Pinpoint the cell where the given text exists, returning its [x, y] midpoint coordinate. 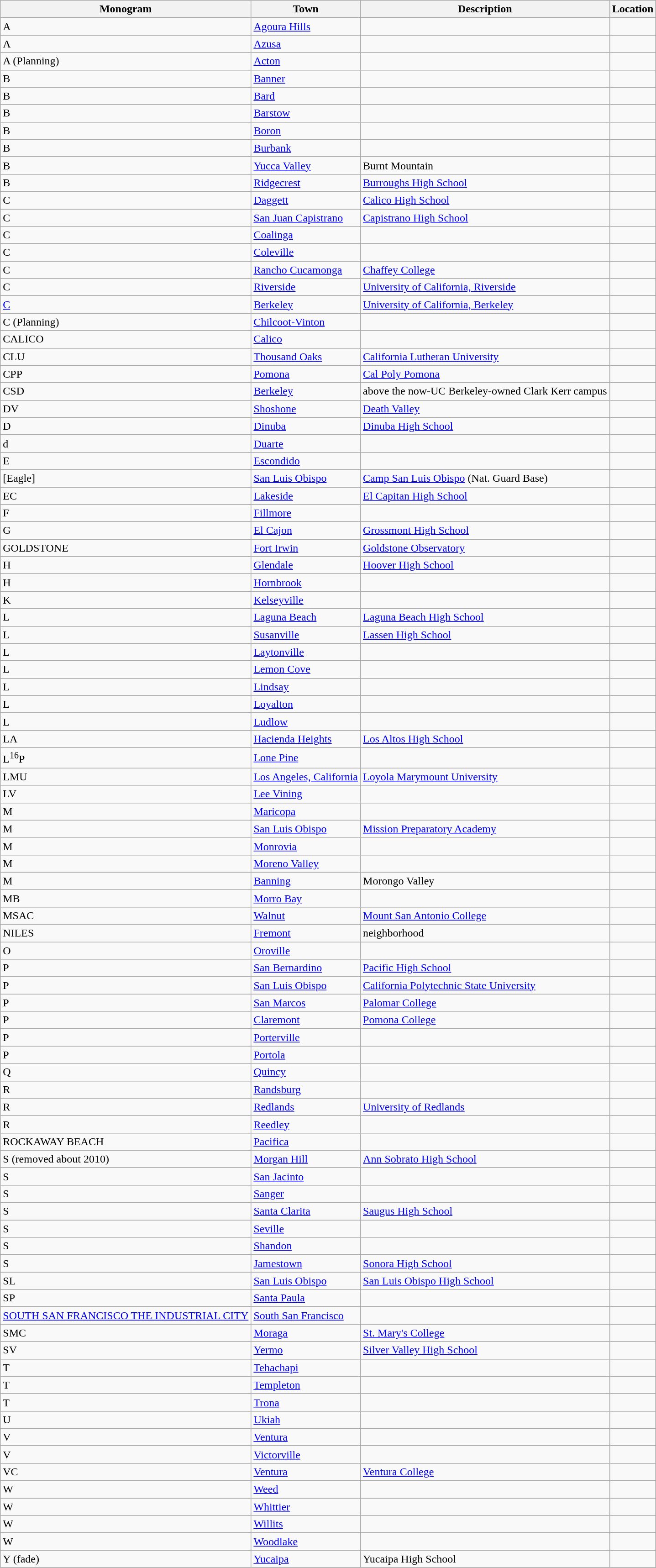
Moreno Valley [306, 863]
EC [126, 495]
San Juan Capistrano [306, 218]
Laytonville [306, 652]
Lemon Cove [306, 669]
L16P [126, 758]
Woodlake [306, 1542]
ROCKAWAY BEACH [126, 1142]
Ventura College [485, 1472]
University of California, Riverside [485, 287]
Calico [306, 339]
Silver Valley High School [485, 1350]
Seville [306, 1229]
Lee Vining [306, 794]
NILES [126, 933]
Glendale [306, 565]
Banner [306, 79]
CALICO [126, 339]
Claremont [306, 1020]
Weed [306, 1489]
Mount San Antonio College [485, 916]
Jamestown [306, 1263]
SOUTH SAN FRANCISCO THE INDUSTRIAL CITY [126, 1315]
Monogram [126, 9]
E [126, 461]
Capistrano High School [485, 218]
Fort Irwin [306, 548]
Whittier [306, 1507]
SL [126, 1281]
MB [126, 898]
Ukiah [306, 1420]
A (Planning) [126, 61]
Agoura Hills [306, 26]
U [126, 1420]
Walnut [306, 916]
S (removed about 2010) [126, 1159]
Porterville [306, 1037]
San Jacinto [306, 1176]
Yucaipa High School [485, 1559]
Azusa [306, 44]
Daggett [306, 200]
SP [126, 1298]
Pacifica [306, 1142]
Location [633, 9]
neighborhood [485, 933]
G [126, 531]
Lakeside [306, 495]
Yucca Valley [306, 165]
D [126, 426]
Burbank [306, 148]
LMU [126, 777]
Coleville [306, 253]
Saugus High School [485, 1211]
Yucaipa [306, 1559]
Maricopa [306, 811]
Laguna Beach [306, 617]
Morongo Valley [485, 881]
Hacienda Heights [306, 739]
Morgan Hill [306, 1159]
Town [306, 9]
LA [126, 739]
San Bernardino [306, 968]
University of California, Berkeley [485, 305]
South San Francisco [306, 1315]
LV [126, 794]
Y (fade) [126, 1559]
Fremont [306, 933]
Moraga [306, 1333]
CLU [126, 357]
Dinuba [306, 426]
Hoover High School [485, 565]
Coalinga [306, 235]
San Luis Obispo High School [485, 1281]
Santa Clarita [306, 1211]
Pacific High School [485, 968]
Lassen High School [485, 635]
Kelseyville [306, 600]
Chilcoot-Vinton [306, 322]
Cal Poly Pomona [485, 374]
Reedley [306, 1124]
California Polytechnic State University [485, 985]
Tehachapi [306, 1368]
Morro Bay [306, 898]
Santa Paula [306, 1298]
Randsburg [306, 1089]
Portola [306, 1055]
Goldstone Observatory [485, 548]
Palomar College [485, 1003]
Loyalton [306, 704]
Redlands [306, 1107]
Bard [306, 96]
Sanger [306, 1194]
Los Altos High School [485, 739]
Ridgecrest [306, 183]
K [126, 600]
Mission Preparatory Academy [485, 829]
Acton [306, 61]
Yermo [306, 1350]
Grossmont High School [485, 531]
Rancho Cucamonga [306, 270]
Riverside [306, 287]
Susanville [306, 635]
Lindsay [306, 687]
Ann Sobrato High School [485, 1159]
Thousand Oaks [306, 357]
Willits [306, 1524]
Ludlow [306, 721]
Camp San Luis Obispo (Nat. Guard Base) [485, 478]
Description [485, 9]
Monrovia [306, 846]
Burnt Mountain [485, 165]
Lone Pine [306, 758]
Dinuba High School [485, 426]
Escondido [306, 461]
Templeton [306, 1385]
Death Valley [485, 409]
Banning [306, 881]
O [126, 951]
MSAC [126, 916]
CSD [126, 391]
St. Mary's College [485, 1333]
University of Redlands [485, 1107]
Hornbrook [306, 583]
Quincy [306, 1072]
El Cajon [306, 531]
Duarte [306, 443]
California Lutheran University [485, 357]
Trona [306, 1402]
Q [126, 1072]
Los Angeles, California [306, 777]
CPP [126, 374]
Shandon [306, 1246]
Sonora High School [485, 1263]
Barstow [306, 113]
[Eagle] [126, 478]
Fillmore [306, 513]
GOLDSTONE [126, 548]
Pomona College [485, 1020]
Victorville [306, 1454]
El Capitan High School [485, 495]
Laguna Beach High School [485, 617]
d [126, 443]
Oroville [306, 951]
Loyola Marymount University [485, 777]
San Marcos [306, 1003]
SMC [126, 1333]
Shoshone [306, 409]
Chaffey College [485, 270]
DV [126, 409]
Pomona [306, 374]
SV [126, 1350]
Calico High School [485, 200]
Boron [306, 131]
C (Planning) [126, 322]
above the now-UC Berkeley-owned Clark Kerr campus [485, 391]
Burroughs High School [485, 183]
VC [126, 1472]
F [126, 513]
